Locate the cell with the specified text and output its [X, Y] center coordinate. 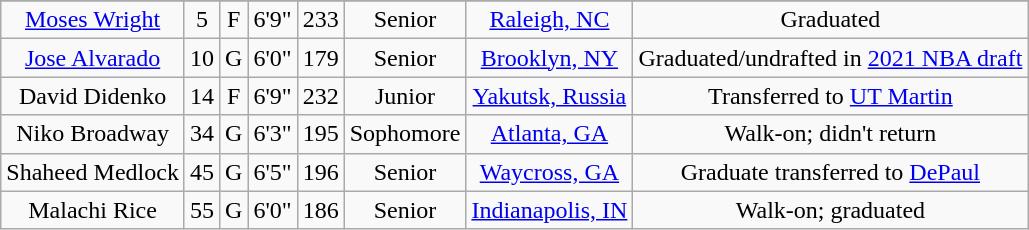
Brooklyn, NY [550, 58]
Niko Broadway [93, 134]
Indianapolis, IN [550, 210]
195 [320, 134]
6'5" [272, 172]
Graduate transferred to DePaul [830, 172]
Sophomore [405, 134]
Walk-on; graduated [830, 210]
Transferred to UT Martin [830, 96]
34 [202, 134]
Jose Alvarado [93, 58]
Walk-on; didn't return [830, 134]
186 [320, 210]
14 [202, 96]
Raleigh, NC [550, 20]
232 [320, 96]
233 [320, 20]
Shaheed Medlock [93, 172]
Graduated [830, 20]
196 [320, 172]
Moses Wright [93, 20]
Junior [405, 96]
6'3" [272, 134]
45 [202, 172]
10 [202, 58]
David Didenko [93, 96]
5 [202, 20]
Yakutsk, Russia [550, 96]
Graduated/undrafted in 2021 NBA draft [830, 58]
Atlanta, GA [550, 134]
Waycross, GA [550, 172]
55 [202, 210]
179 [320, 58]
Malachi Rice [93, 210]
